Output the (x, y) coordinate of the center of the cell containing the given text.  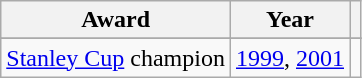
Award (116, 20)
1999, 2001 (290, 58)
Year (290, 20)
Stanley Cup champion (116, 58)
